Search for the cell housing the specified text and yield its (X, Y) center coordinate. 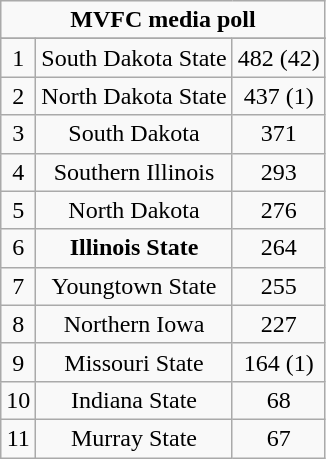
9 (18, 362)
1 (18, 58)
293 (278, 172)
227 (278, 324)
South Dakota (134, 134)
482 (42) (278, 58)
2 (18, 96)
Missouri State (134, 362)
276 (278, 210)
Northern Iowa (134, 324)
437 (1) (278, 96)
MVFC media poll (163, 20)
255 (278, 286)
8 (18, 324)
264 (278, 248)
Southern Illinois (134, 172)
67 (278, 438)
4 (18, 172)
Illinois State (134, 248)
5 (18, 210)
68 (278, 400)
North Dakota (134, 210)
10 (18, 400)
3 (18, 134)
7 (18, 286)
6 (18, 248)
South Dakota State (134, 58)
Youngtown State (134, 286)
11 (18, 438)
Indiana State (134, 400)
North Dakota State (134, 96)
371 (278, 134)
Murray State (134, 438)
164 (1) (278, 362)
